Return (X, Y) of the center of cell containing provided text 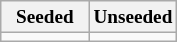
Unseeded (133, 17)
Seeded (45, 17)
